Detect which cell encompasses the target text, then output its [x, y] center coordinate. 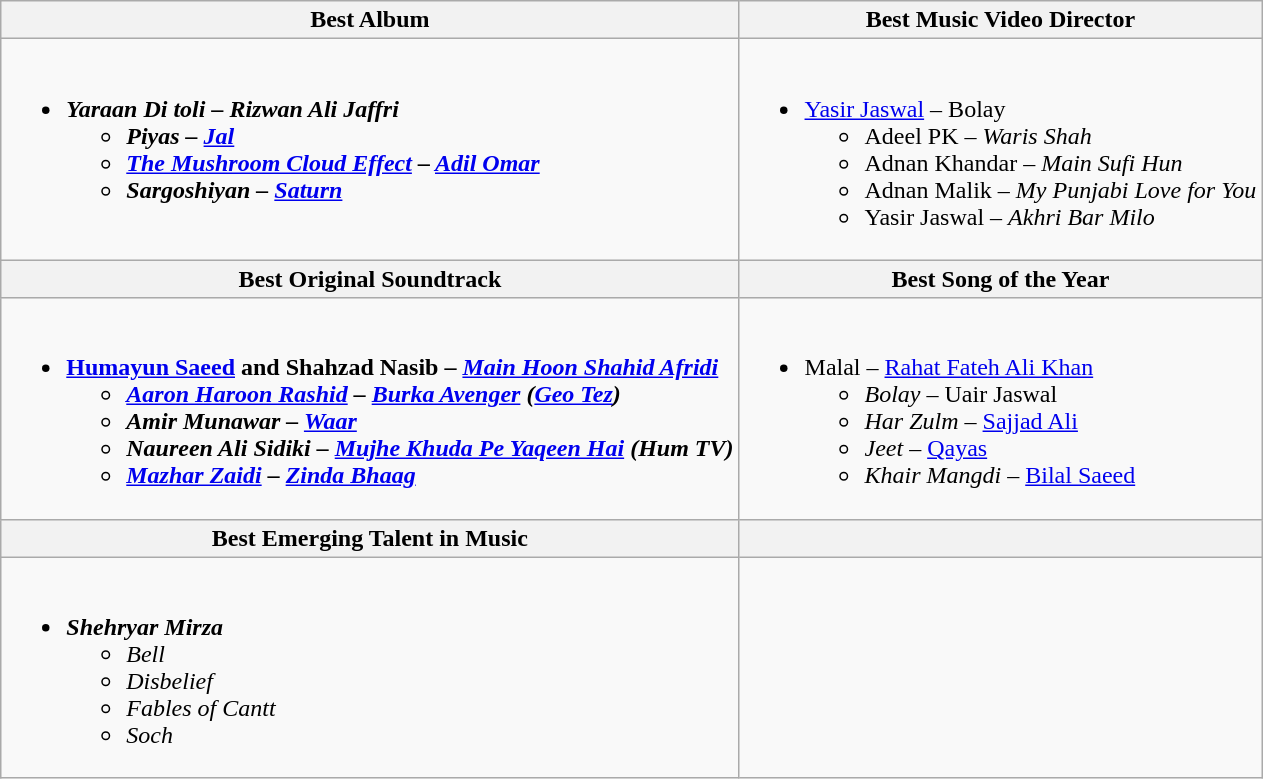
Best Album [370, 20]
Yaraan Di toli – Rizwan Ali JaffriPiyas – JalThe Mushroom Cloud Effect – Adil OmarSargoshiyan – Saturn [370, 150]
Best Music Video Director [1000, 20]
Yasir Jaswal – BolayAdeel PK – Waris ShahAdnan Khandar – Main Sufi HunAdnan Malik – My Punjabi Love for YouYasir Jaswal – Akhri Bar Milo [1000, 150]
Best Emerging Talent in Music [370, 538]
Shehryar MirzaBellDisbeliefFables of CanttSoch [370, 668]
Best Original Soundtrack [370, 279]
Best Song of the Year [1000, 279]
Malal – Rahat Fateh Ali KhanBolay – Uair JaswalHar Zulm – Sajjad AliJeet – QayasKhair Mangdi – Bilal Saeed [1000, 408]
